Return (X, Y) of the center of cell containing provided text 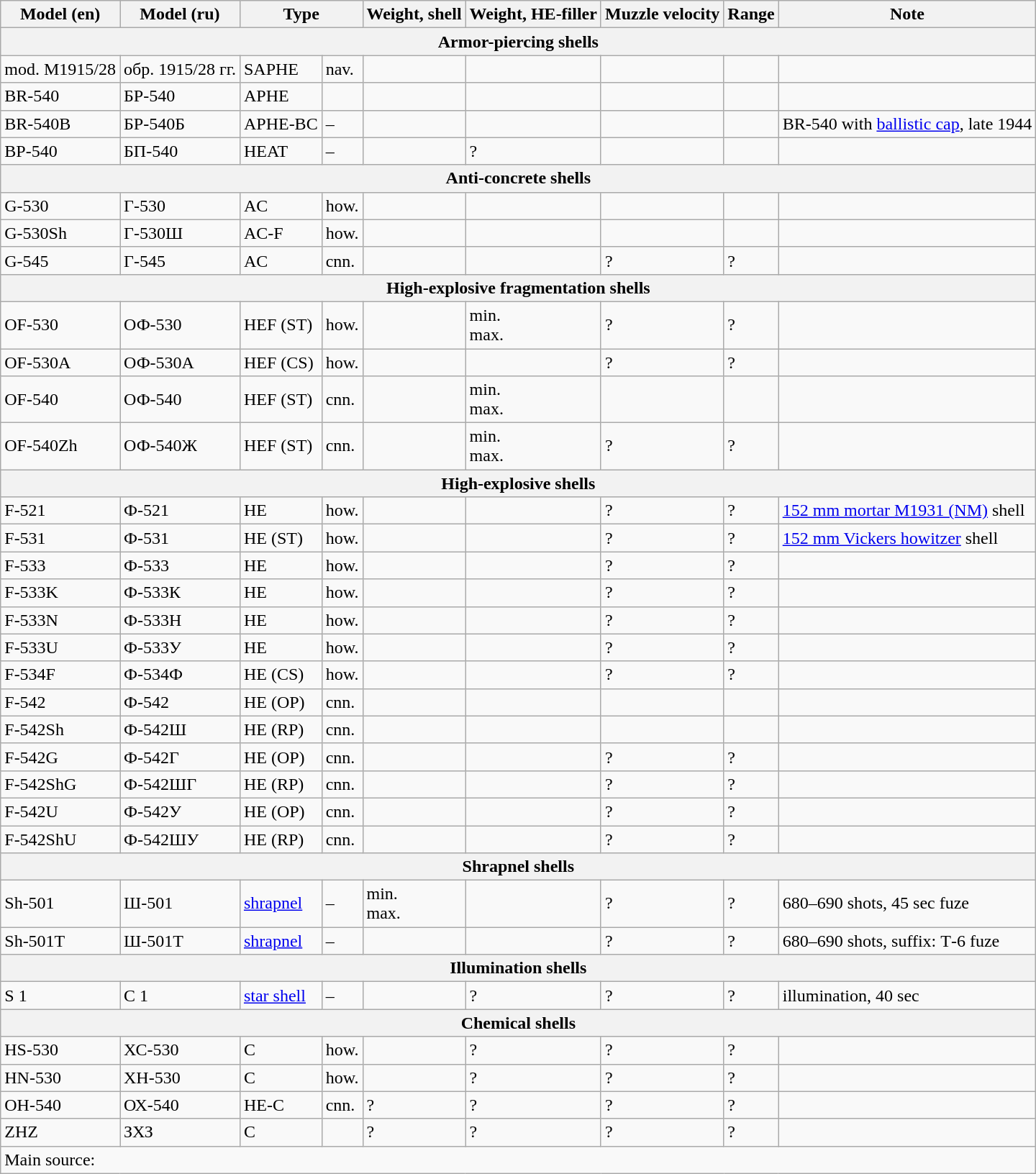
Г-530 (180, 206)
F-542ShU (60, 839)
OF-540 (60, 400)
Ф-542ШГ (180, 784)
Anti-concrete shells (518, 178)
Weight, HE-filler (533, 14)
Illumination shells (518, 968)
F-533U (60, 647)
star shell (281, 996)
High-explosive fragmentation shells (518, 288)
Type (301, 14)
OF-530 (60, 325)
G-530 (60, 206)
OH-540 (60, 1105)
F-531 (60, 538)
F-534F (60, 675)
G-530Sh (60, 233)
Ф-533У (180, 647)
ОФ-540 (180, 400)
обр. 1915/28 гг. (180, 69)
Ф-533Н (180, 620)
BR-540 (60, 96)
Model (ru) (180, 14)
HEAT (281, 151)
Shrapnel shells (518, 867)
S 1 (60, 996)
Г-530Ш (180, 233)
Г-545 (180, 260)
OF-530A (60, 362)
Armor-piercing shells (518, 42)
F-521 (60, 511)
F-542ShG (60, 784)
ZHZ (60, 1132)
F-542Sh (60, 729)
152 mm mortar M1931 (NM) shell (907, 511)
С 1 (180, 996)
High-explosive shells (518, 483)
F-542U (60, 811)
Chemical shells (518, 1023)
F-542 (60, 702)
Ф-542ШУ (180, 839)
F-533 (60, 565)
Ф-534Ф (180, 675)
ХС-530 (180, 1050)
illumination, 40 sec (907, 996)
ЗХЗ (180, 1132)
Sh-501 (60, 904)
ОФ-530А (180, 362)
OF-540Zh (60, 446)
ОФ-540Ж (180, 446)
Ш-501 (180, 904)
ОХ-540 (180, 1105)
HEF (CS) (281, 362)
ОФ-530 (180, 325)
HE (ST) (281, 538)
ХН-530 (180, 1078)
Ф-542Ш (180, 729)
Ф-542Г (180, 757)
Ф-531 (180, 538)
Main source: (518, 1160)
Weight, shell (414, 14)
Model (en) (60, 14)
G-545 (60, 260)
Ф-542У (180, 811)
HE (CS) (281, 675)
BR-540B (60, 124)
Note (907, 14)
680–690 shots, 45 sec fuze (907, 904)
Ф-542 (180, 702)
Range (751, 14)
Ф-533К (180, 593)
F-533K (60, 593)
nav. (342, 69)
БП-540 (180, 151)
F-533N (60, 620)
БР-540 (180, 96)
Ф-521 (180, 511)
SAPHE (281, 69)
Ш-501Т (180, 941)
БР-540Б (180, 124)
AC-F (281, 233)
HE-C (281, 1105)
BP-540 (60, 151)
152 mm Vickers howitzer shell (907, 538)
680–690 shots, suffix: Т-6 fuze (907, 941)
F-542G (60, 757)
Sh-501T (60, 941)
HN-530 (60, 1078)
mod. M1915/28 (60, 69)
HS-530 (60, 1050)
BR-540 with ballistic cap, late 1944 (907, 124)
APHE-BC (281, 124)
APHE (281, 96)
Muzzle velocity (662, 14)
Ф-533 (180, 565)
